Provide the (X, Y) coordinate of the cell's center where the given text is located.  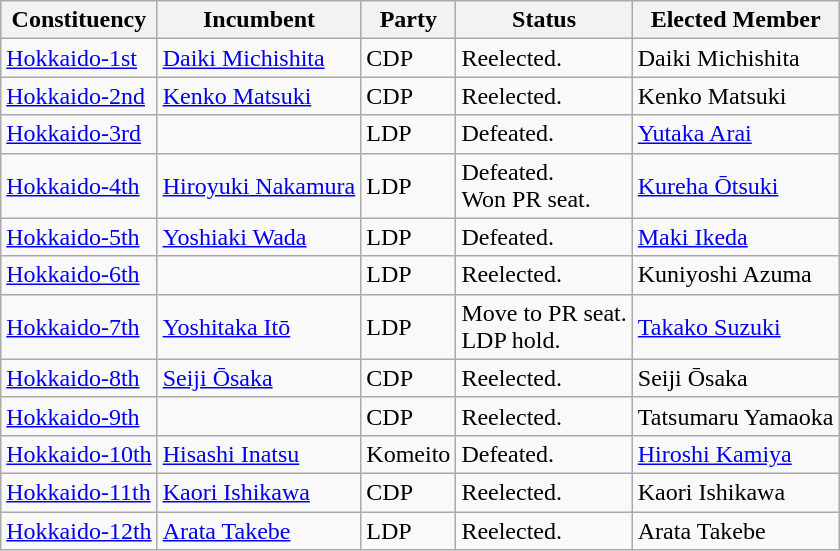
Kuniyoshi Azuma (736, 275)
Maki Ikeda (736, 237)
Komeito (408, 454)
Status (544, 20)
Hokkaido-6th (79, 275)
Defeated.Won PR seat. (544, 186)
Kureha Ōtsuki (736, 186)
Hokkaido-8th (79, 378)
Hokkaido-1st (79, 58)
Elected Member (736, 20)
Hokkaido-9th (79, 416)
Hokkaido-3rd (79, 134)
Constituency (79, 20)
Yutaka Arai (736, 134)
Party (408, 20)
Hokkaido-10th (79, 454)
Hokkaido-12th (79, 531)
Hokkaido-4th (79, 186)
Hokkaido-2nd (79, 96)
Hokkaido-11th (79, 492)
Hiroshi Kamiya (736, 454)
Yoshiaki Wada (259, 237)
Move to PR seat.LDP hold. (544, 326)
Takako Suzuki (736, 326)
Hiroyuki Nakamura (259, 186)
Hokkaido-7th (79, 326)
Hisashi Inatsu (259, 454)
Tatsumaru Yamaoka (736, 416)
Yoshitaka Itō (259, 326)
Incumbent (259, 20)
Hokkaido-5th (79, 237)
